Provide the (x, y) coordinate of the cell's center where the given text is located.  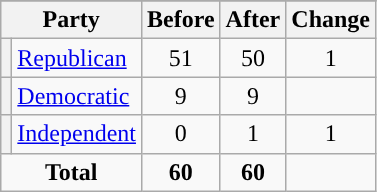
Before (180, 20)
After (253, 20)
Total (72, 172)
Republican (77, 58)
Independent (77, 134)
Party (72, 20)
Change (331, 20)
50 (253, 58)
Democratic (77, 96)
0 (180, 134)
51 (180, 58)
